Locate the cell with the specified text and output its (x, y) center coordinate. 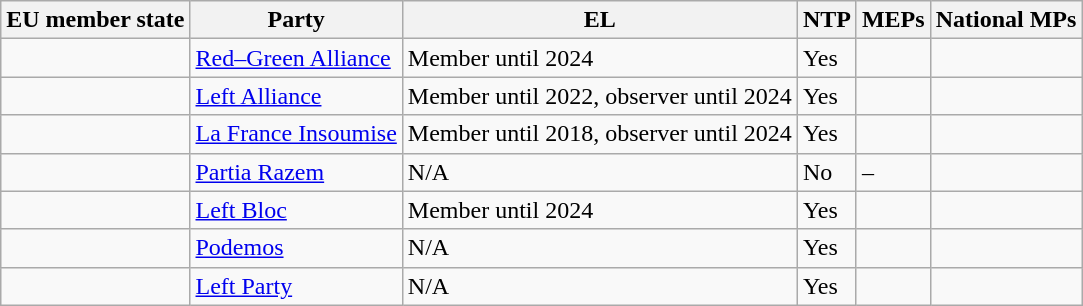
No (826, 172)
EL (600, 20)
EU member state (96, 20)
NTP (826, 20)
Left Party (296, 286)
National MPs (1006, 20)
MEPs (893, 20)
Podemos (296, 248)
Member until 2018, observer until 2024 (600, 134)
La France Insoumise (296, 134)
Party (296, 20)
Partia Razem (296, 172)
Left Bloc (296, 210)
Left Alliance (296, 96)
Red–Green Alliance (296, 58)
– (893, 172)
Member until 2022, observer until 2024 (600, 96)
